Scan for the cell matching the given text and deliver its (X, Y) coordinate at center. 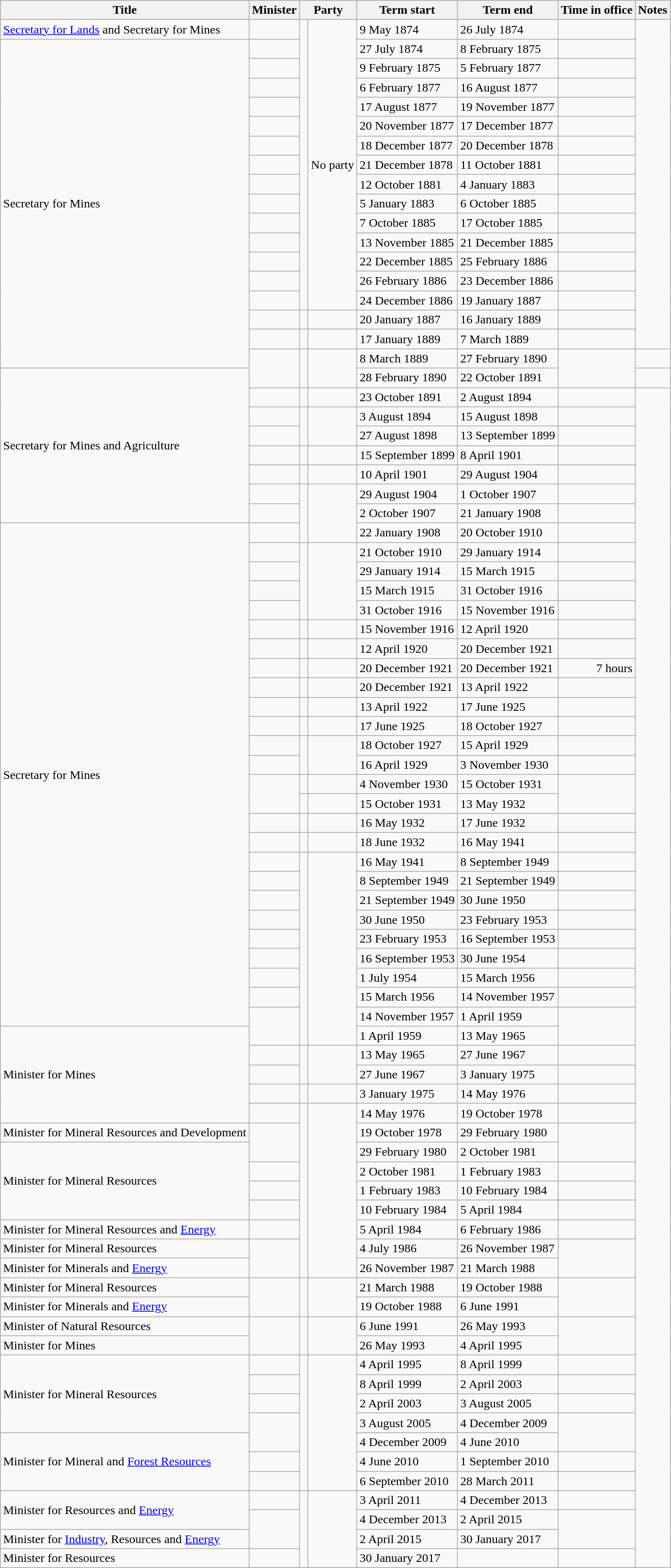
16 January 1889 (508, 320)
17 October 1885 (508, 223)
17 December 1877 (508, 126)
15 April 1929 (508, 745)
4 January 1883 (508, 184)
18 December 1877 (407, 145)
21 December 1885 (508, 243)
6 February 1986 (508, 1229)
9 May 1874 (407, 29)
5 February 1877 (508, 68)
8 February 1875 (508, 49)
16 May 1932 (407, 823)
9 February 1875 (407, 68)
Term end (508, 10)
19 November 1877 (508, 107)
Minister (275, 10)
26 July 1874 (508, 29)
27 August 1898 (407, 436)
22 December 1885 (407, 262)
17 June 1932 (508, 823)
16 April 1929 (407, 765)
Secretary for Lands and Secretary for Mines (125, 29)
Notes (653, 10)
7 March 1889 (508, 339)
4 November 1930 (407, 784)
8 March 1889 (407, 358)
Term start (407, 10)
3 August 1894 (407, 416)
7 hours (597, 668)
28 February 1890 (407, 378)
24 December 1886 (407, 300)
Secretary for Mines and Agriculture (125, 445)
Title (125, 10)
15 August 1898 (508, 416)
11 October 1881 (508, 165)
26 February 1886 (407, 281)
3 April 2011 (407, 1500)
6 September 2010 (407, 1481)
No party (333, 165)
21 October 1910 (407, 552)
21 January 1908 (508, 513)
1 October 1907 (508, 494)
4 July 1986 (407, 1249)
Party (329, 10)
Minister for Resources (125, 1558)
20 December 1878 (508, 145)
Minister for Mineral Resources and Development (125, 1132)
13 September 1899 (508, 436)
16 August 1877 (508, 87)
6 October 1885 (508, 203)
Time in office (597, 10)
12 October 1881 (407, 184)
22 October 1891 (508, 378)
Minister of Natural Resources (125, 1326)
21 December 1878 (407, 165)
15 September 1899 (407, 455)
20 October 1910 (508, 532)
1 July 1954 (407, 978)
Minister for Mineral and Forest Resources (125, 1461)
20 January 1887 (407, 320)
3 November 1930 (508, 765)
20 November 1877 (407, 126)
30 June 1954 (508, 958)
Minister for Industry, Resources and Energy (125, 1539)
13 May 1932 (508, 803)
23 October 1891 (407, 397)
1 September 2010 (508, 1461)
17 August 1877 (407, 107)
17 January 1889 (407, 339)
19 January 1887 (508, 300)
2 October 1907 (407, 513)
27 July 1874 (407, 49)
13 November 1885 (407, 243)
6 February 1877 (407, 87)
27 February 1890 (508, 358)
23 December 1886 (508, 281)
28 March 2011 (508, 1481)
22 January 1908 (407, 532)
8 April 1901 (508, 455)
Minister for Mineral Resources and Energy (125, 1229)
5 January 1883 (407, 203)
10 April 1901 (407, 474)
18 June 1932 (407, 842)
Minister for Resources and Energy (125, 1510)
25 February 1886 (508, 262)
7 October 1885 (407, 223)
2 August 1894 (508, 397)
